For the text-containing cell, return its midpoint in (x, y) coordinate format. 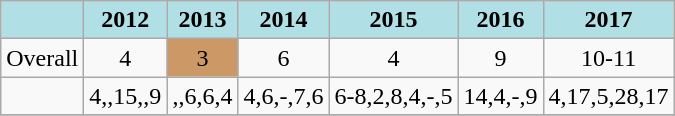
3 (202, 58)
9 (500, 58)
2016 (500, 20)
4,17,5,28,17 (608, 96)
,,6,6,4 (202, 96)
2014 (284, 20)
Overall (42, 58)
6 (284, 58)
4,,15,,9 (126, 96)
6-8,2,8,4,-,5 (394, 96)
10-11 (608, 58)
4,6,-,7,6 (284, 96)
2012 (126, 20)
2017 (608, 20)
14,4,-,9 (500, 96)
2015 (394, 20)
2013 (202, 20)
